Detect which cell encompasses the target text, then output its (X, Y) center coordinate. 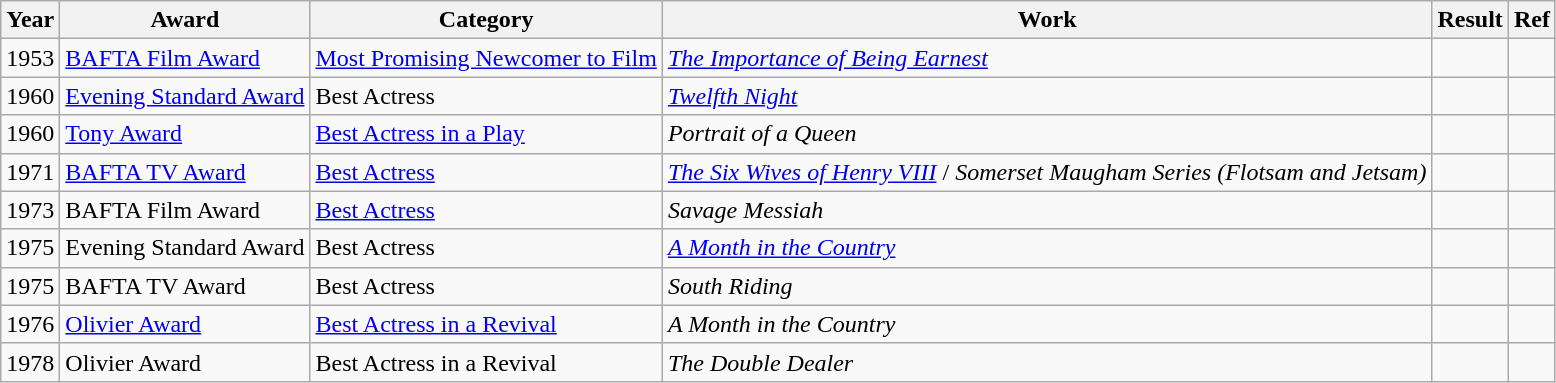
Category (486, 20)
1953 (30, 58)
1978 (30, 362)
The Double Dealer (1047, 362)
Award (185, 20)
Most Promising Newcomer to Film (486, 58)
Tony Award (185, 134)
Work (1047, 20)
The Importance of Being Earnest (1047, 58)
1973 (30, 210)
Best Actress in a Play (486, 134)
Twelfth Night (1047, 96)
Year (30, 20)
1971 (30, 172)
Savage Messiah (1047, 210)
Result (1470, 20)
Portrait of a Queen (1047, 134)
1976 (30, 324)
Ref (1532, 20)
South Riding (1047, 286)
The Six Wives of Henry VIII / Somerset Maugham Series (Flotsam and Jetsam) (1047, 172)
